From the cell containing the given text, extract its center point as [x, y] coordinate. 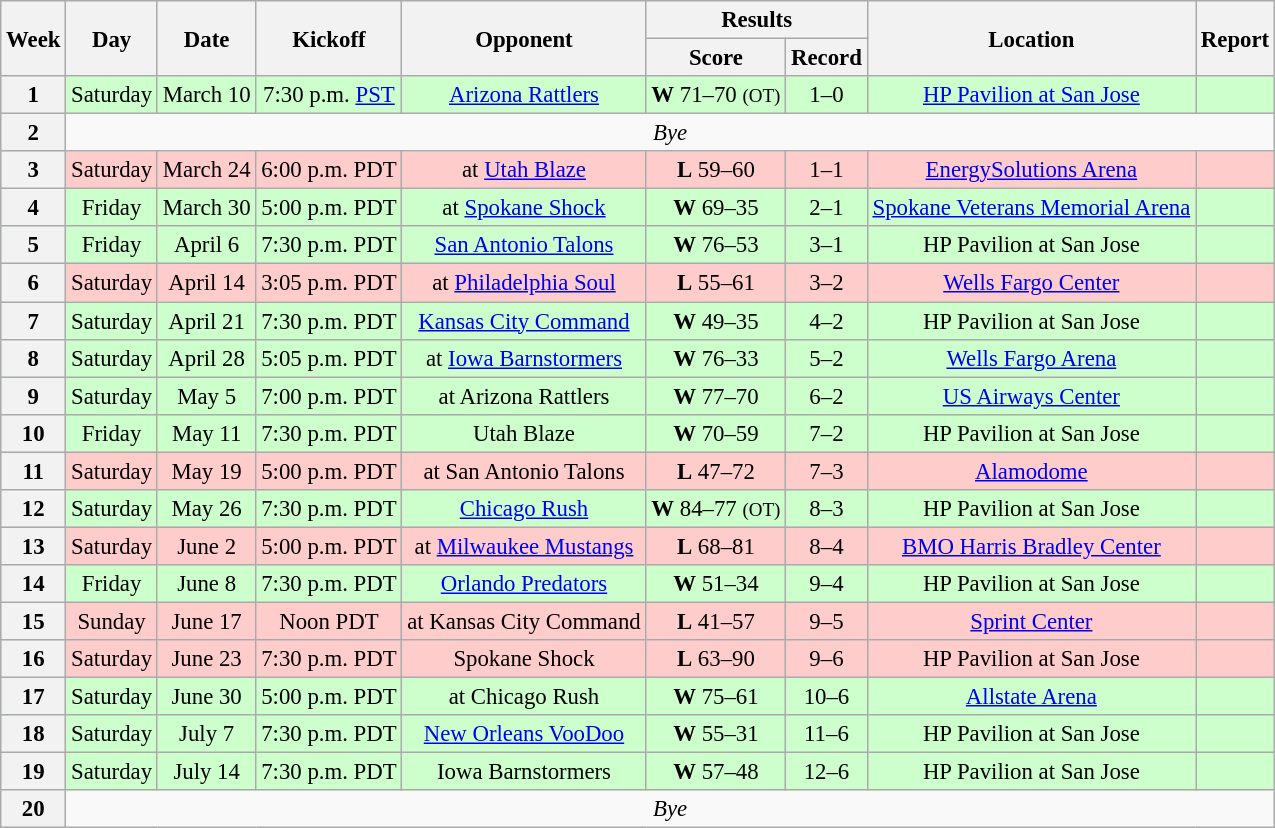
17 [34, 697]
Arizona Rattlers [524, 95]
EnergySolutions Arena [1031, 170]
at Spokane Shock [524, 208]
at Iowa Barnstormers [524, 358]
Kickoff [329, 38]
W 49–35 [716, 321]
W 71–70 (OT) [716, 95]
Kansas City Command [524, 321]
7:00 p.m. PDT [329, 396]
W 57–48 [716, 772]
W 76–53 [716, 245]
13 [34, 546]
July 7 [206, 734]
6:00 p.m. PDT [329, 170]
6 [34, 283]
Date [206, 38]
11–6 [826, 734]
8 [34, 358]
9–6 [826, 659]
L 59–60 [716, 170]
Week [34, 38]
Alamodome [1031, 471]
5–2 [826, 358]
10–6 [826, 697]
Opponent [524, 38]
June 17 [206, 621]
9 [34, 396]
12 [34, 509]
Sprint Center [1031, 621]
March 10 [206, 95]
10 [34, 433]
1 [34, 95]
11 [34, 471]
8–4 [826, 546]
April 6 [206, 245]
March 24 [206, 170]
3–2 [826, 283]
L 63–90 [716, 659]
9–5 [826, 621]
L 68–81 [716, 546]
at Chicago Rush [524, 697]
18 [34, 734]
2–1 [826, 208]
at San Antonio Talons [524, 471]
4 [34, 208]
Wells Fargo Center [1031, 283]
5:05 p.m. PDT [329, 358]
at Utah Blaze [524, 170]
Allstate Arena [1031, 697]
W 70–59 [716, 433]
20 [34, 809]
Report [1236, 38]
W 84–77 (OT) [716, 509]
16 [34, 659]
W 69–35 [716, 208]
12–6 [826, 772]
Orlando Predators [524, 584]
Score [716, 58]
May 19 [206, 471]
3 [34, 170]
July 14 [206, 772]
1–0 [826, 95]
Chicago Rush [524, 509]
May 5 [206, 396]
19 [34, 772]
Day [112, 38]
Spokane Veterans Memorial Arena [1031, 208]
at Milwaukee Mustangs [524, 546]
March 30 [206, 208]
at Kansas City Command [524, 621]
June 30 [206, 697]
L 47–72 [716, 471]
7 [34, 321]
Noon PDT [329, 621]
New Orleans VooDoo [524, 734]
May 11 [206, 433]
L 41–57 [716, 621]
US Airways Center [1031, 396]
Utah Blaze [524, 433]
14 [34, 584]
June 23 [206, 659]
W 51–34 [716, 584]
Location [1031, 38]
W 55–31 [716, 734]
9–4 [826, 584]
4–2 [826, 321]
3–1 [826, 245]
7:30 p.m. PST [329, 95]
7–2 [826, 433]
May 26 [206, 509]
W 76–33 [716, 358]
April 14 [206, 283]
1–1 [826, 170]
Sunday [112, 621]
2 [34, 133]
L 55–61 [716, 283]
8–3 [826, 509]
3:05 p.m. PDT [329, 283]
BMO Harris Bradley Center [1031, 546]
at Philadelphia Soul [524, 283]
April 21 [206, 321]
5 [34, 245]
Record [826, 58]
Wells Fargo Arena [1031, 358]
Iowa Barnstormers [524, 772]
June 8 [206, 584]
W 77–70 [716, 396]
6–2 [826, 396]
W 75–61 [716, 697]
15 [34, 621]
April 28 [206, 358]
San Antonio Talons [524, 245]
at Arizona Rattlers [524, 396]
June 2 [206, 546]
Results [756, 20]
7–3 [826, 471]
Spokane Shock [524, 659]
